Locate the cell with the specified text and output its [x, y] center coordinate. 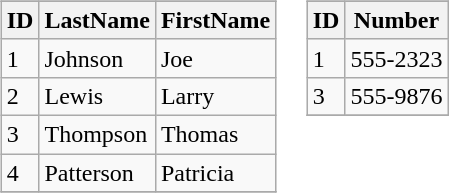
Joe [215, 58]
Thompson [97, 134]
Lewis [97, 96]
Thomas [215, 134]
FirstName [215, 20]
Larry [215, 96]
Number [396, 20]
2 [20, 96]
4 [20, 173]
Johnson [97, 58]
Patricia [215, 173]
555-9876 [396, 96]
Patterson [97, 173]
LastName [97, 20]
555-2323 [396, 58]
